Detect which cell encompasses the target text, then output its (x, y) center coordinate. 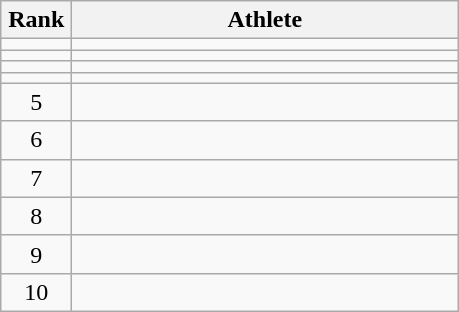
6 (36, 140)
9 (36, 254)
7 (36, 178)
5 (36, 102)
10 (36, 292)
8 (36, 216)
Rank (36, 20)
Athlete (265, 20)
